Provide the (x, y) coordinate of the cell's center where the given text is located.  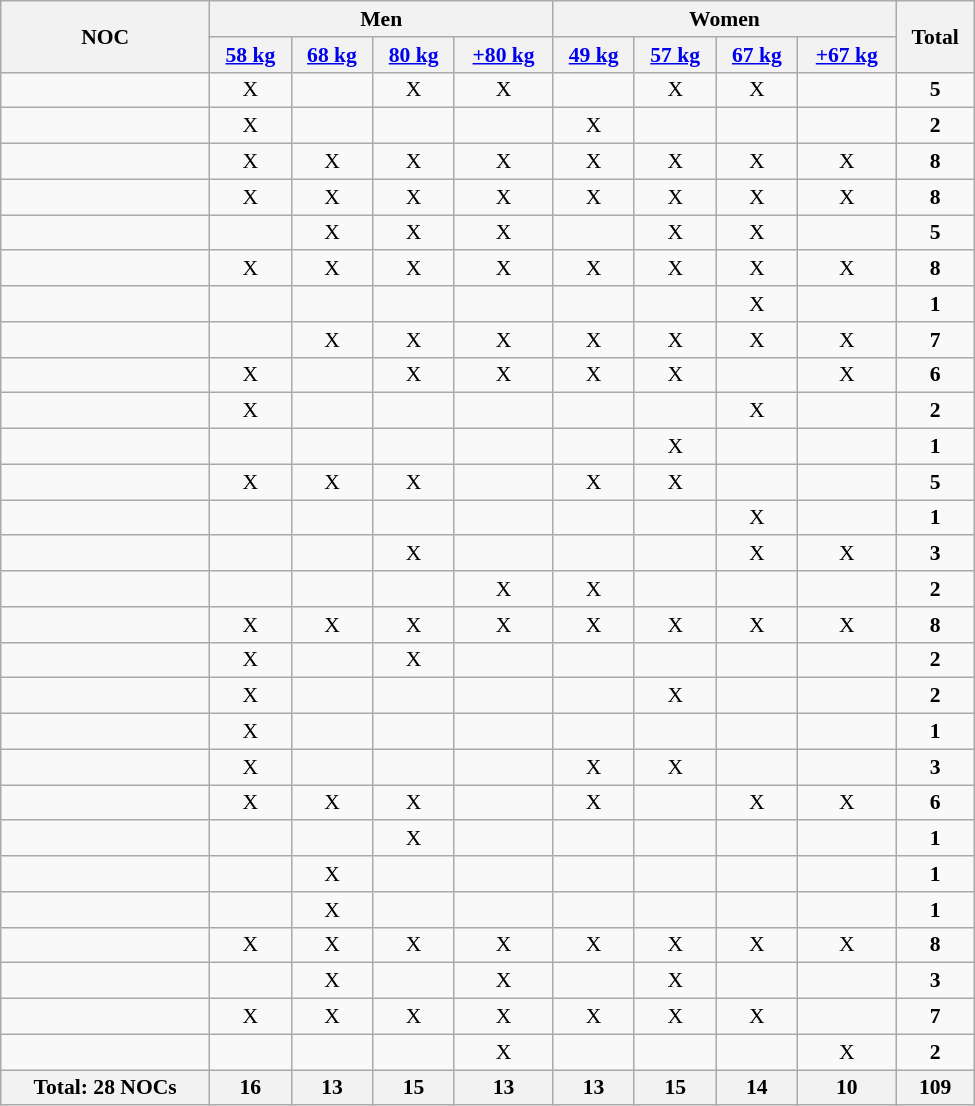
Total (935, 36)
57 kg (675, 55)
Women (724, 19)
NOC (106, 36)
+67 kg (847, 55)
109 (935, 1088)
Men (382, 19)
14 (757, 1088)
+80 kg (503, 55)
49 kg (594, 55)
Total: 28 NOCs (106, 1088)
68 kg (332, 55)
80 kg (414, 55)
67 kg (757, 55)
58 kg (251, 55)
16 (251, 1088)
10 (847, 1088)
